Provide the [x, y] coordinate of the cell's center where the given text is located.  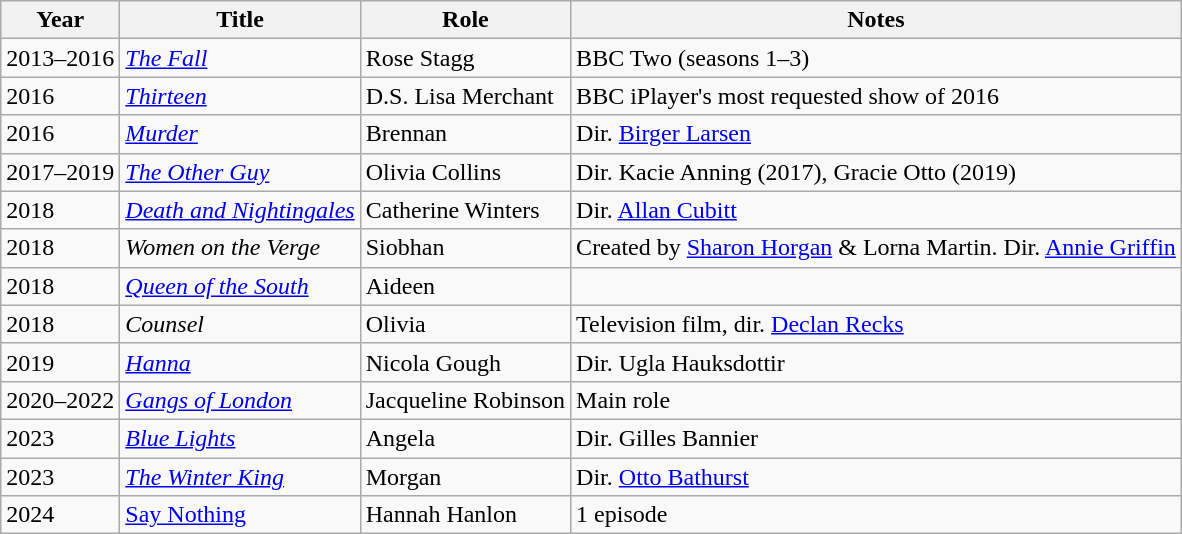
Dir. Kacie Anning (2017), Gracie Otto (2019) [876, 172]
Created by Sharon Horgan & Lorna Martin. Dir. Annie Griffin [876, 248]
Thirteen [240, 96]
Aideen [465, 286]
Main role [876, 400]
2020–2022 [60, 400]
2013–2016 [60, 58]
BBC iPlayer's most requested show of 2016 [876, 96]
2019 [60, 362]
Say Nothing [240, 515]
Notes [876, 20]
Gangs of London [240, 400]
Blue Lights [240, 438]
Rose Stagg [465, 58]
Dir. Otto Bathurst [876, 477]
Hanna [240, 362]
Women on the Verge [240, 248]
The Other Guy [240, 172]
Olivia Collins [465, 172]
Role [465, 20]
The Fall [240, 58]
Murder [240, 134]
2017–2019 [60, 172]
Dir. Gilles Bannier [876, 438]
Hannah Hanlon [465, 515]
Angela [465, 438]
Counsel [240, 324]
Dir. Ugla Hauksdottir [876, 362]
Dir. Allan Cubitt [876, 210]
Television film, dir. Declan Recks [876, 324]
D.S. Lisa Merchant [465, 96]
Catherine Winters [465, 210]
The Winter King [240, 477]
Title [240, 20]
2024 [60, 515]
Brennan [465, 134]
Siobhan [465, 248]
Death and Nightingales [240, 210]
Morgan [465, 477]
1 episode [876, 515]
Jacqueline Robinson [465, 400]
Queen of the South [240, 286]
Dir. Birger Larsen [876, 134]
Nicola Gough [465, 362]
Year [60, 20]
Olivia [465, 324]
BBC Two (seasons 1–3) [876, 58]
